Determine the (X, Y) coordinate at the center of the cell enclosing the given text.  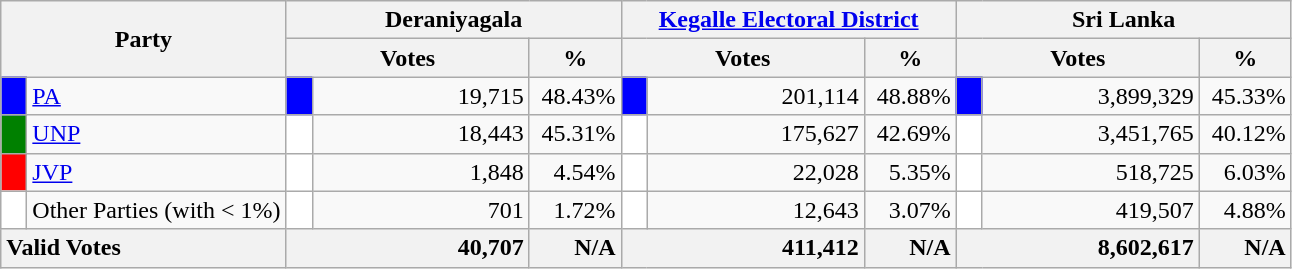
419,507 (1090, 210)
518,725 (1090, 172)
8,602,617 (1078, 248)
48.43% (575, 96)
Sri Lanka (1124, 20)
Party (144, 39)
201,114 (756, 96)
1,848 (420, 172)
PA (156, 96)
4.54% (575, 172)
1.72% (575, 210)
Deraniyagala (454, 20)
Other Parties (with < 1%) (156, 210)
40.12% (1245, 134)
22,028 (756, 172)
Valid Votes (144, 248)
701 (420, 210)
UNP (156, 134)
19,715 (420, 96)
Kegalle Electoral District (788, 20)
18,443 (420, 134)
JVP (156, 172)
42.69% (910, 134)
48.88% (910, 96)
3,451,765 (1090, 134)
12,643 (756, 210)
4.88% (1245, 210)
45.33% (1245, 96)
6.03% (1245, 172)
175,627 (756, 134)
3.07% (910, 210)
45.31% (575, 134)
411,412 (742, 248)
40,707 (408, 248)
3,899,329 (1090, 96)
5.35% (910, 172)
